Detect which cell encompasses the target text, then output its (x, y) center coordinate. 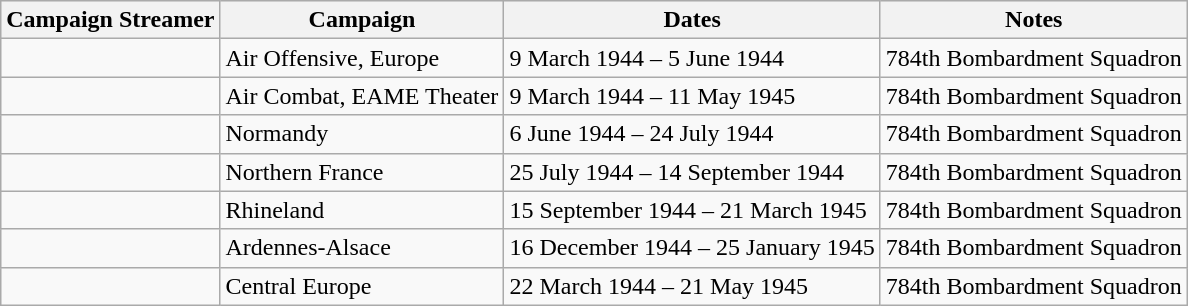
Dates (692, 20)
22 March 1944 – 21 May 1945 (692, 286)
9 March 1944 – 5 June 1944 (692, 58)
Campaign (362, 20)
Air Combat, EAME Theater (362, 96)
Air Offensive, Europe (362, 58)
Central Europe (362, 286)
Campaign Streamer (110, 20)
Ardennes-Alsace (362, 248)
9 March 1944 – 11 May 1945 (692, 96)
15 September 1944 – 21 March 1945 (692, 210)
6 June 1944 – 24 July 1944 (692, 134)
Rhineland (362, 210)
Notes (1034, 20)
16 December 1944 – 25 January 1945 (692, 248)
25 July 1944 – 14 September 1944 (692, 172)
Northern France (362, 172)
Normandy (362, 134)
